Locate the cell with the specified text and output its [X, Y] center coordinate. 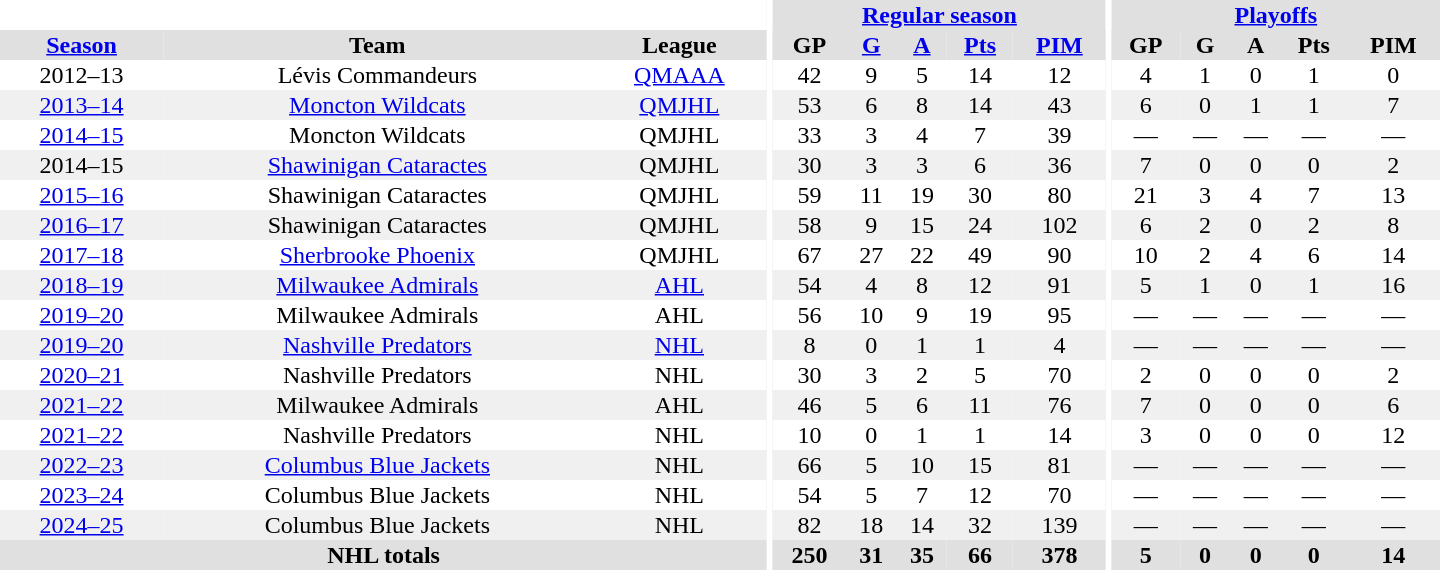
46 [810, 405]
80 [1060, 195]
Playoffs [1276, 15]
81 [1060, 465]
250 [810, 555]
32 [980, 525]
35 [922, 555]
91 [1060, 285]
QMAAA [679, 75]
2016–17 [82, 225]
2013–14 [82, 105]
43 [1060, 105]
49 [980, 255]
42 [810, 75]
2020–21 [82, 375]
2018–19 [82, 285]
Regular season [940, 15]
2015–16 [82, 195]
67 [810, 255]
39 [1060, 135]
90 [1060, 255]
58 [810, 225]
139 [1060, 525]
56 [810, 315]
13 [1394, 195]
2024–25 [82, 525]
Team [377, 45]
Lévis Commandeurs [377, 75]
Sherbrooke Phoenix [377, 255]
2023–24 [82, 495]
18 [872, 525]
76 [1060, 405]
2022–23 [82, 465]
16 [1394, 285]
NHL totals [384, 555]
36 [1060, 165]
95 [1060, 315]
33 [810, 135]
31 [872, 555]
22 [922, 255]
53 [810, 105]
2012–13 [82, 75]
Season [82, 45]
League [679, 45]
2017–18 [82, 255]
378 [1060, 555]
24 [980, 225]
82 [810, 525]
59 [810, 195]
21 [1146, 195]
27 [872, 255]
102 [1060, 225]
